Extract the [x, y] coordinate from the center of the cell holding the provided text.  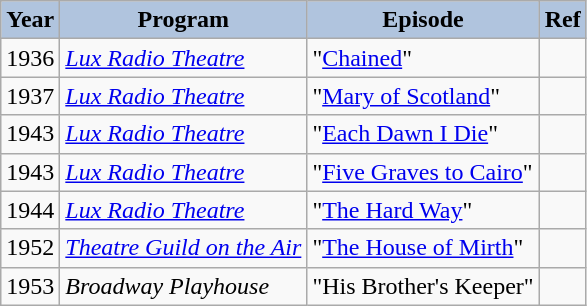
1952 [30, 248]
Episode [423, 20]
1944 [30, 210]
Theatre Guild on the Air [184, 248]
Broadway Playhouse [184, 286]
Program [184, 20]
"Mary of Scotland" [423, 96]
"Five Graves to Cairo" [423, 172]
"Chained" [423, 58]
"Each Dawn I Die" [423, 134]
"The House of Mirth" [423, 248]
Ref [562, 20]
1936 [30, 58]
1937 [30, 96]
Year [30, 20]
"The Hard Way" [423, 210]
"His Brother's Keeper" [423, 286]
1953 [30, 286]
